Output the (x, y) coordinate of the center of the cell containing the given text.  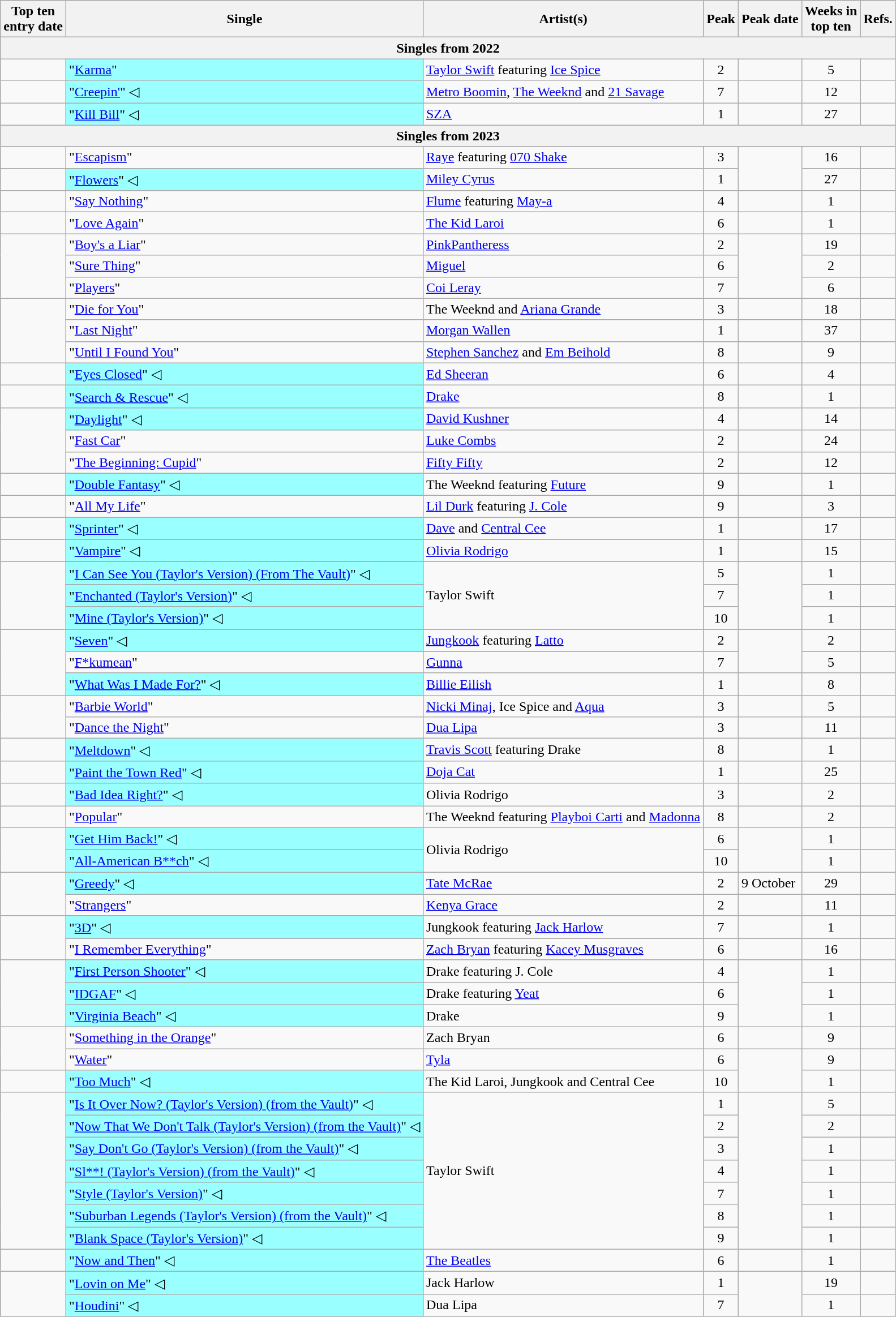
"Fast Car" (245, 441)
"Say Don't Go (Taylor's Version) (from the Vault)" ◁ (245, 1148)
Singles from 2022 (448, 48)
"All-American B**ch" ◁ (245, 861)
Gunna (563, 662)
"I Can See You (Taylor's Version) (From The Vault)" ◁ (245, 573)
"Creepin'" ◁ (245, 92)
"Boy's a Liar" (245, 244)
Drake featuring J. Cole (563, 971)
"Mine (Taylor's Version)" ◁ (245, 618)
Kenya Grace (563, 905)
Peak date (770, 19)
"Die for You" (245, 309)
"Virginia Beach" ◁ (245, 1016)
"Greedy" ◁ (245, 883)
"Flowers" ◁ (245, 179)
25 (831, 772)
Miley Cyrus (563, 179)
Coi Leray (563, 288)
"Love Again" (245, 223)
"Sure Thing" (245, 266)
18 (831, 309)
Flume featuring May-a (563, 201)
"Style (Taylor's Version)" ◁ (245, 1194)
Singles from 2023 (448, 136)
"Popular" (245, 817)
Refs. (878, 19)
The Beatles (563, 1260)
"Daylight" ◁ (245, 419)
"Dance the Night" (245, 728)
"Get Him Back!" ◁ (245, 839)
PinkPantheress (563, 244)
The Weeknd and Ariana Grande (563, 309)
"Something in the Orange" (245, 1038)
Billie Eilish (563, 684)
"Karma" (245, 70)
Raye featuring 070 Shake (563, 157)
SZA (563, 114)
Top tenentry date (33, 19)
The Weeknd featuring Playboi Carti and Madonna (563, 817)
Single (245, 19)
Ed Sheeran (563, 374)
Weeks intop ten (831, 19)
"Too Much" ◁ (245, 1082)
Lil Durk featuring J. Cole (563, 507)
"Strangers" (245, 905)
Zach Bryan (563, 1038)
Luke Combs (563, 441)
"Say Nothing" (245, 201)
Metro Boomin, The Weeknd and 21 Savage (563, 92)
"Enchanted (Taylor's Version)" ◁ (245, 595)
"Houdini" ◁ (245, 1305)
Morgan Wallen (563, 331)
The Kid Laroi (563, 223)
"Kill Bill" ◁ (245, 114)
The Kid Laroi, Jungkook and Central Cee (563, 1082)
37 (831, 331)
"Search & Rescue" ◁ (245, 397)
"Now and Then" ◁ (245, 1260)
9 October (770, 883)
Zach Bryan featuring Kacey Musgraves (563, 949)
Dave and Central Cee (563, 529)
"Last Night" (245, 331)
"Lovin on Me" ◁ (245, 1283)
Miguel (563, 266)
"All My Life" (245, 507)
Fifty Fifty (563, 462)
Peak (721, 19)
"Meltdown" ◁ (245, 750)
"IDGAF" ◁ (245, 994)
"3D" ◁ (245, 927)
"Blank Space (Taylor's Version)" ◁ (245, 1238)
Tyla (563, 1059)
"Is It Over Now? (Taylor's Version) (from the Vault)" ◁ (245, 1104)
"Barbie World" (245, 706)
Tate McRae (563, 883)
"F*kumean" (245, 662)
Stephen Sanchez and Em Beihold (563, 352)
"What Was I Made For?" ◁ (245, 684)
15 (831, 551)
"Paint the Town Red" ◁ (245, 772)
"Players" (245, 288)
Nicki Minaj, Ice Spice and Aqua (563, 706)
Drake featuring Yeat (563, 994)
"Now That We Don't Talk (Taylor's Version) (from the Vault)" ◁ (245, 1126)
Artist(s) (563, 19)
"Eyes Closed" ◁ (245, 374)
14 (831, 419)
"Seven" ◁ (245, 641)
The Weeknd featuring Future (563, 484)
"I Remember Everything" (245, 949)
24 (831, 441)
Jungkook featuring Jack Harlow (563, 927)
"Escapism" (245, 157)
29 (831, 883)
"The Beginning: Cupid" (245, 462)
"Bad Idea Right?" ◁ (245, 795)
David Kushner (563, 419)
"Sl**! (Taylor's Version) (from the Vault)" ◁ (245, 1171)
"Suburban Legends (Taylor's Version) (from the Vault)" ◁ (245, 1216)
Jack Harlow (563, 1283)
Jungkook featuring Latto (563, 641)
"Double Fantasy" ◁ (245, 484)
"Until I Found You" (245, 352)
Taylor Swift featuring Ice Spice (563, 70)
"First Person Shooter" ◁ (245, 971)
17 (831, 529)
"Water" (245, 1059)
Travis Scott featuring Drake (563, 750)
"Vampire" ◁ (245, 551)
Doja Cat (563, 772)
"Sprinter" ◁ (245, 529)
